For the text-containing cell, return its midpoint in (X, Y) coordinate format. 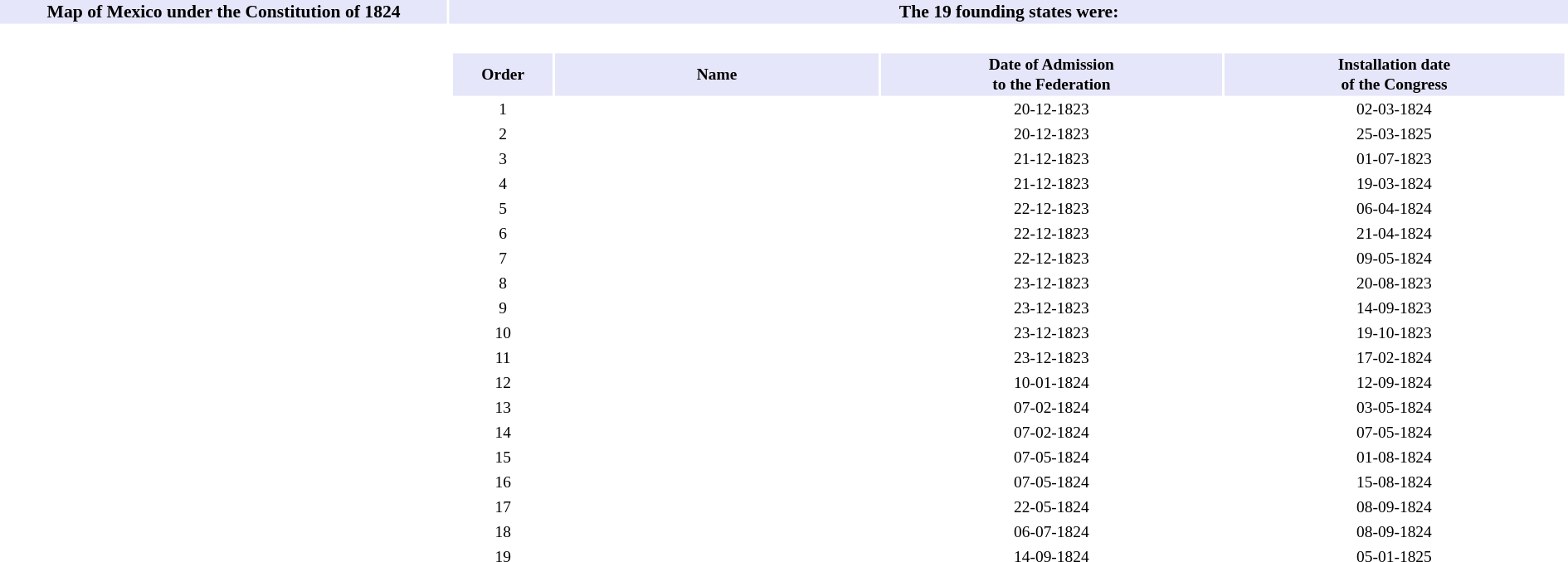
2 (503, 134)
20-08-1823 (1394, 283)
The 19 founding states were: (1009, 12)
Order (503, 75)
Map of Mexico under the Constitution of 1824 (224, 12)
09-05-1824 (1394, 259)
01-07-1823 (1394, 159)
Installation dateof the Congress (1394, 75)
21-04-1824 (1394, 234)
25-03-1825 (1394, 134)
02-03-1824 (1394, 109)
4 (503, 184)
18 (503, 532)
01-08-1824 (1394, 458)
06-04-1824 (1394, 209)
15-08-1824 (1394, 482)
6 (503, 234)
13 (503, 408)
10-01-1824 (1051, 383)
06-07-1824 (1051, 532)
14 (503, 433)
17 (503, 507)
16 (503, 482)
12 (503, 383)
Date of Admissionto the Federation (1051, 75)
10 (503, 333)
9 (503, 308)
22-05-1824 (1051, 507)
19-10-1823 (1394, 333)
Name (717, 75)
19-03-1824 (1394, 184)
03-05-1824 (1394, 408)
8 (503, 283)
17-02-1824 (1394, 358)
11 (503, 358)
5 (503, 209)
12-09-1824 (1394, 383)
7 (503, 259)
15 (503, 458)
1 (503, 109)
14-09-1823 (1394, 308)
3 (503, 159)
